Capture the cell that displays the provided text and extract its (x, y) central coordinate. 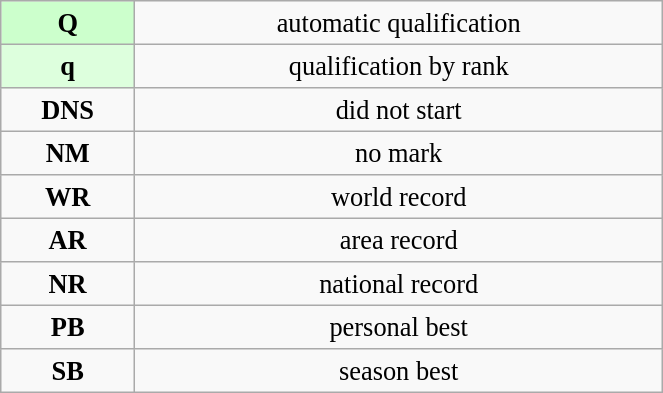
NM (68, 153)
AR (68, 240)
NR (68, 284)
WR (68, 197)
national record (399, 284)
world record (399, 197)
q (68, 66)
DNS (68, 109)
SB (68, 371)
Q (68, 22)
personal best (399, 327)
PB (68, 327)
automatic qualification (399, 22)
no mark (399, 153)
area record (399, 240)
season best (399, 371)
qualification by rank (399, 66)
did not start (399, 109)
